Search for the cell housing the specified text and yield its [X, Y] center coordinate. 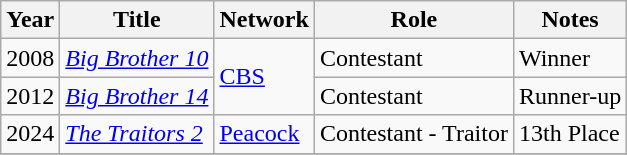
CBS [264, 77]
2008 [30, 58]
Big Brother 14 [137, 96]
Notes [570, 20]
Runner-up [570, 96]
Contestant - Traitor [414, 134]
2012 [30, 96]
2024 [30, 134]
Peacock [264, 134]
Title [137, 20]
Role [414, 20]
Winner [570, 58]
Big Brother 10 [137, 58]
The Traitors 2 [137, 134]
Year [30, 20]
Network [264, 20]
13th Place [570, 134]
